Identify which cell holds the provided text, then report its (x, y) central coordinate. 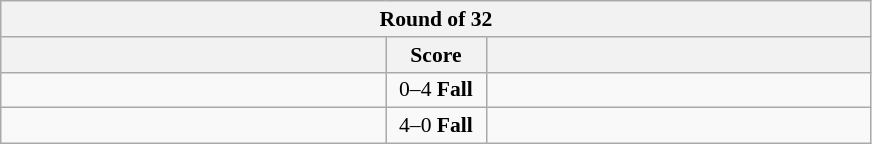
4–0 Fall (436, 126)
0–4 Fall (436, 90)
Score (436, 55)
Round of 32 (436, 19)
